Return (x, y) of the center of cell containing provided text 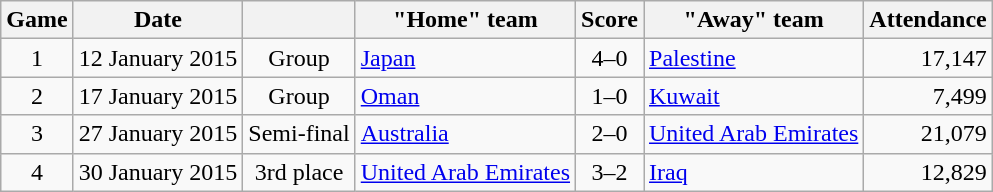
"Home" team (465, 20)
1–0 (610, 96)
30 January 2015 (158, 172)
Iraq (754, 172)
1 (37, 58)
Japan (465, 58)
"Away" team (754, 20)
3rd place (299, 172)
Semi-final (299, 134)
Oman (465, 96)
3 (37, 134)
12 January 2015 (158, 58)
27 January 2015 (158, 134)
3–2 (610, 172)
Kuwait (754, 96)
7,499 (928, 96)
Game (37, 20)
2 (37, 96)
4 (37, 172)
4–0 (610, 58)
2–0 (610, 134)
Australia (465, 134)
Palestine (754, 58)
Date (158, 20)
Attendance (928, 20)
Score (610, 20)
21,079 (928, 134)
12,829 (928, 172)
17,147 (928, 58)
17 January 2015 (158, 96)
